For the text-containing cell, return its midpoint in (x, y) coordinate format. 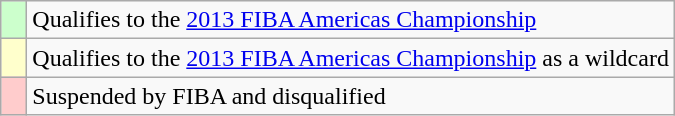
Qualifies to the 2013 FIBA Americas Championship (351, 20)
Suspended by FIBA and disqualified (351, 96)
Qualifies to the 2013 FIBA Americas Championship as a wildcard (351, 58)
